Extract the [X, Y] coordinate from the center of the cell holding the provided text.  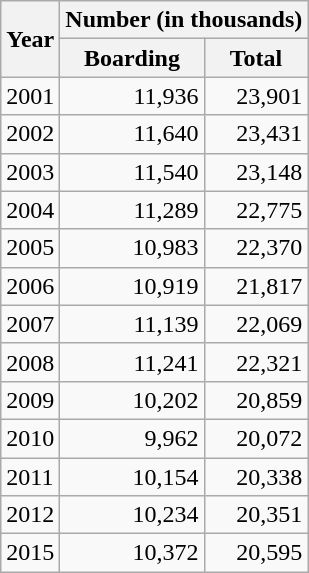
2005 [30, 248]
Year [30, 39]
11,936 [132, 96]
2015 [30, 553]
21,817 [256, 286]
2010 [30, 438]
11,139 [132, 324]
11,241 [132, 362]
2003 [30, 172]
2002 [30, 134]
20,859 [256, 400]
22,069 [256, 324]
20,338 [256, 477]
2011 [30, 477]
10,234 [132, 515]
2007 [30, 324]
2001 [30, 96]
10,919 [132, 286]
2004 [30, 210]
Number (in thousands) [184, 20]
Total [256, 58]
22,321 [256, 362]
Boarding [132, 58]
9,962 [132, 438]
10,372 [132, 553]
11,640 [132, 134]
11,540 [132, 172]
20,351 [256, 515]
22,370 [256, 248]
20,072 [256, 438]
2008 [30, 362]
23,901 [256, 96]
10,983 [132, 248]
22,775 [256, 210]
11,289 [132, 210]
10,154 [132, 477]
2012 [30, 515]
2009 [30, 400]
2006 [30, 286]
23,148 [256, 172]
20,595 [256, 553]
23,431 [256, 134]
10,202 [132, 400]
